Identify which cell holds the provided text, then report its [X, Y] central coordinate. 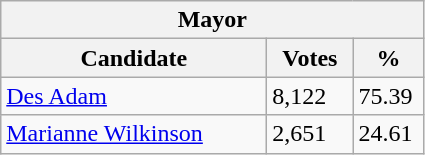
24.61 [388, 134]
2,651 [310, 134]
75.39 [388, 96]
8,122 [310, 96]
Des Adam [134, 96]
Candidate [134, 58]
% [388, 58]
Marianne Wilkinson [134, 134]
Votes [310, 58]
Mayor [212, 20]
